Extract the [X, Y] coordinate from the center of the cell holding the provided text.  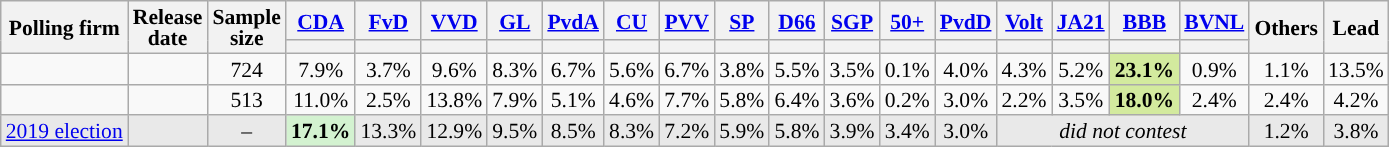
CU [632, 20]
9.5% [514, 132]
5.6% [632, 68]
17.1% [320, 132]
11.0% [320, 100]
5.1% [573, 100]
5.5% [796, 68]
JA21 [1081, 20]
CDA [320, 20]
23.1% [1144, 68]
13.3% [388, 132]
3.4% [908, 132]
GL [514, 20]
Samplesize [246, 27]
7.2% [686, 132]
13.8% [454, 100]
3.6% [852, 100]
1.1% [1286, 68]
FvD [388, 20]
PvdD [966, 20]
4.2% [1356, 100]
SP [742, 20]
5.9% [742, 132]
724 [246, 68]
Polling firm [64, 27]
D66 [796, 20]
1.2% [1286, 132]
2.5% [388, 100]
2019 election [64, 132]
7.7% [686, 100]
Volt [1024, 20]
PVV [686, 20]
SGP [852, 20]
did not contest [1122, 132]
0.2% [908, 100]
5.2% [1081, 68]
4.3% [1024, 68]
PvdA [573, 20]
4.0% [966, 68]
18.0% [1144, 100]
3.7% [388, 68]
4.6% [632, 100]
0.1% [908, 68]
0.9% [1214, 68]
8.5% [573, 132]
9.6% [454, 68]
Lead [1356, 27]
BBB [1144, 20]
50+ [908, 20]
6.4% [796, 100]
BVNL [1214, 20]
3.9% [852, 132]
Others [1286, 27]
2.2% [1024, 100]
513 [246, 100]
– [246, 132]
VVD [454, 20]
13.5% [1356, 68]
12.9% [454, 132]
Releasedate [168, 27]
